For the text-containing cell, return its midpoint in [x, y] coordinate format. 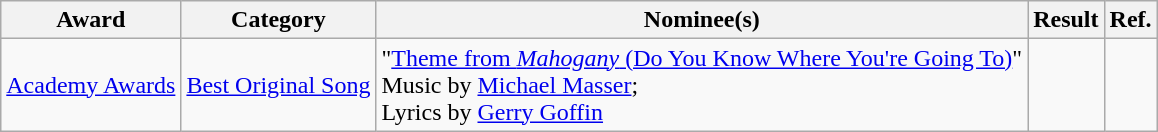
"Theme from Mahogany (Do You Know Where You're Going To)" Music by Michael Masser; Lyrics by Gerry Goffin [702, 85]
Ref. [1130, 20]
Best Original Song [278, 85]
Award [91, 20]
Result [1066, 20]
Academy Awards [91, 85]
Nominee(s) [702, 20]
Category [278, 20]
